Extract the [x, y] coordinate from the center of the cell holding the provided text.  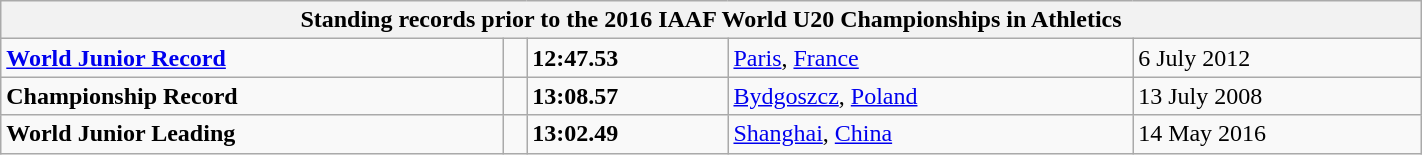
Paris, France [930, 58]
Championship Record [252, 96]
Bydgoszcz, Poland [930, 96]
13:02.49 [628, 134]
13 July 2008 [1278, 96]
Standing records prior to the 2016 IAAF World U20 Championships in Athletics [711, 20]
Shanghai, China [930, 134]
World Junior Record [252, 58]
World Junior Leading [252, 134]
6 July 2012 [1278, 58]
14 May 2016 [1278, 134]
13:08.57 [628, 96]
12:47.53 [628, 58]
